Scan for the cell matching the given text and deliver its [X, Y] coordinate at center. 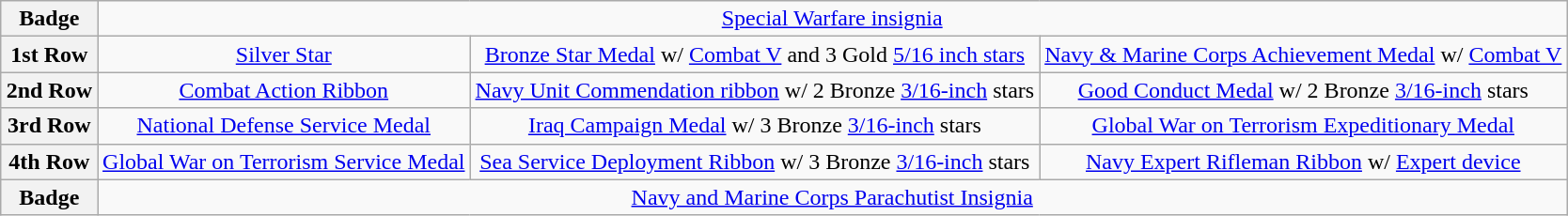
Sea Service Deployment Ribbon w/ 3 Bronze 3/16-inch stars [755, 162]
Navy & Marine Corps Achievement Medal w/ Combat V [1303, 54]
2nd Row [49, 90]
4th Row [49, 162]
Navy Unit Commendation ribbon w/ 2 Bronze 3/16-inch stars [755, 90]
Navy and Marine Corps Parachutist Insignia [833, 197]
Combat Action Ribbon [284, 90]
Navy Expert Rifleman Ribbon w/ Expert device [1303, 162]
Good Conduct Medal w/ 2 Bronze 3/16-inch stars [1303, 90]
3rd Row [49, 126]
Special Warfare insignia [833, 19]
Global War on Terrorism Service Medal [284, 162]
Global War on Terrorism Expeditionary Medal [1303, 126]
Bronze Star Medal w/ Combat V and 3 Gold 5/16 inch stars [755, 54]
1st Row [49, 54]
Iraq Campaign Medal w/ 3 Bronze 3/16-inch stars [755, 126]
Silver Star [284, 54]
National Defense Service Medal [284, 126]
